Detect which cell encompasses the target text, then output its [X, Y] center coordinate. 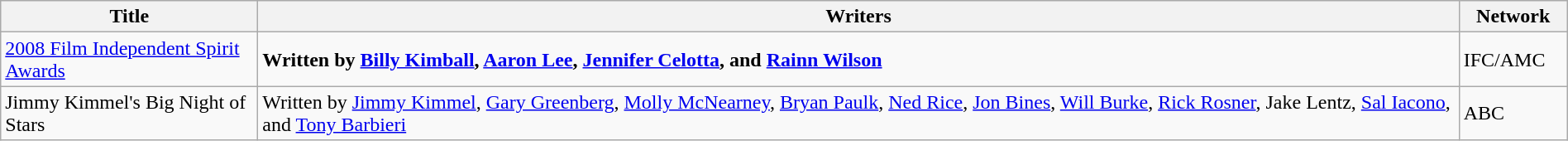
Title [129, 17]
ABC [1513, 113]
Jimmy Kimmel's Big Night of Stars [129, 113]
Writers [858, 17]
IFC/AMC [1513, 60]
Network [1513, 17]
2008 Film Independent Spirit Awards [129, 60]
Written by Billy Kimball, Aaron Lee, Jennifer Celotta, and Rainn Wilson [858, 60]
